For the text-containing cell, return its midpoint in [x, y] coordinate format. 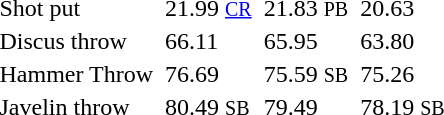
76.69 [209, 74]
75.59 SB [306, 74]
65.95 [306, 41]
66.11 [209, 41]
